Return (x, y) of the center of cell containing provided text 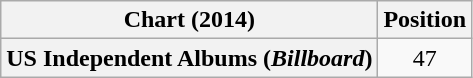
Chart (2014) (190, 20)
47 (425, 58)
Position (425, 20)
US Independent Albums (Billboard) (190, 58)
